Output the (x, y) coordinate of the center of the cell containing the given text.  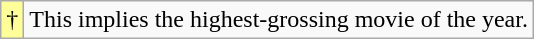
This implies the highest-grossing movie of the year. (279, 20)
† (12, 20)
